From the cell containing the given text, extract its center point as [x, y] coordinate. 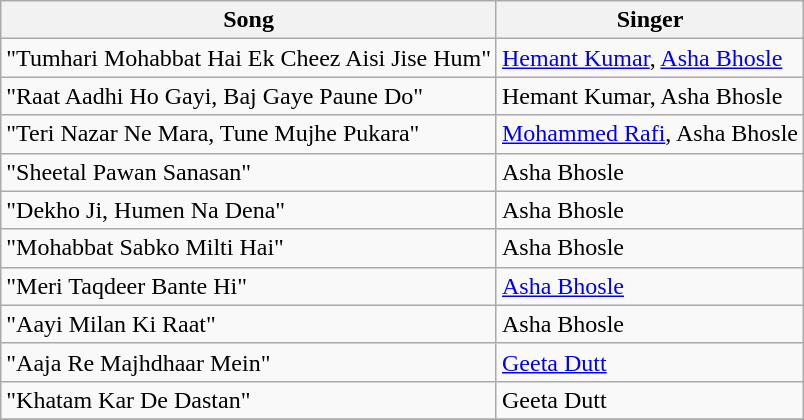
"Aayi Milan Ki Raat" [249, 324]
"Raat Aadhi Ho Gayi, Baj Gaye Paune Do" [249, 96]
"Sheetal Pawan Sanasan" [249, 172]
"Khatam Kar De Dastan" [249, 400]
Mohammed Rafi, Asha Bhosle [650, 134]
Song [249, 20]
"Aaja Re Majhdhaar Mein" [249, 362]
"Meri Taqdeer Bante Hi" [249, 286]
Singer [650, 20]
"Mohabbat Sabko Milti Hai" [249, 248]
"Teri Nazar Ne Mara, Tune Mujhe Pukara" [249, 134]
"Dekho Ji, Humen Na Dena" [249, 210]
"Tumhari Mohabbat Hai Ek Cheez Aisi Jise Hum" [249, 58]
